Search for the cell housing the specified text and yield its (X, Y) center coordinate. 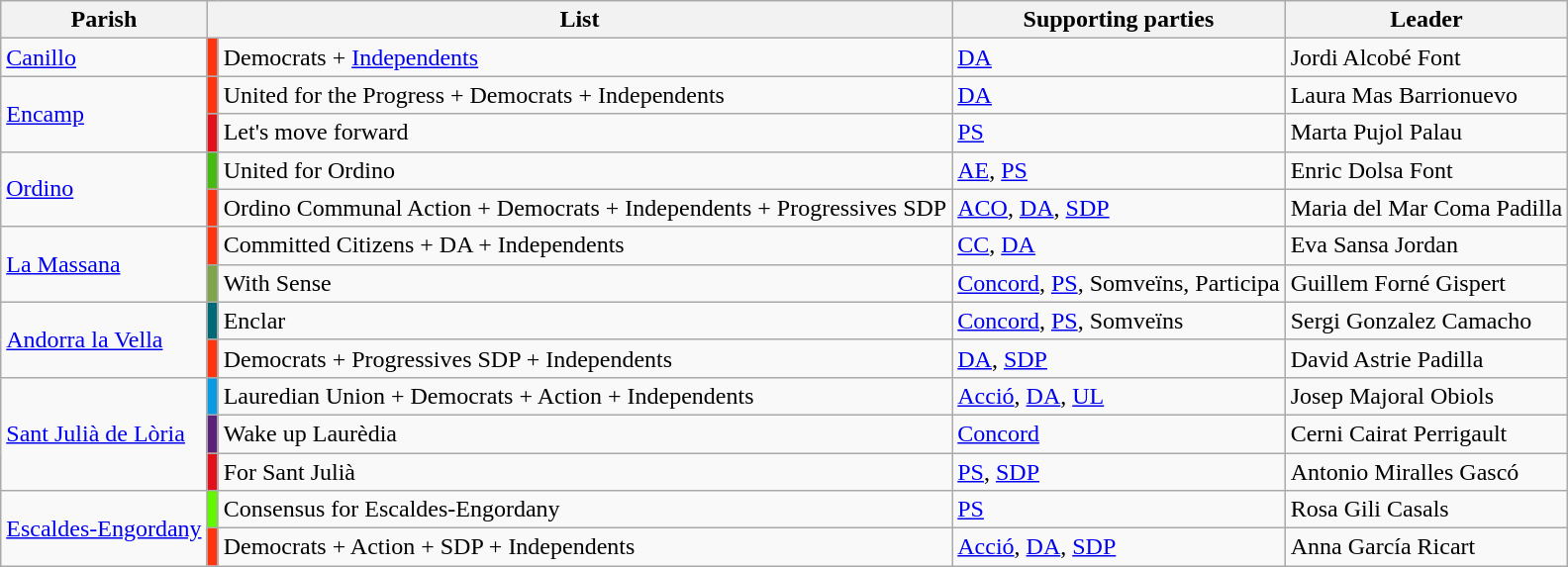
Consensus for Escaldes-Engordany (585, 510)
Anna García Ricart (1426, 547)
For Sant Julià (585, 472)
Acció, DA, SDP (1119, 547)
Ordino (104, 189)
Enclar (585, 321)
Encamp (104, 114)
Andorra la Vella (104, 339)
With Sense (585, 283)
Democrats + Progressives SDP + Independents (585, 358)
Rosa Gili Casals (1426, 510)
Marta Pujol Palau (1426, 133)
Jordi Alcobé Font (1426, 57)
Parish (104, 20)
ACO, DA, SDP (1119, 208)
Lauredian Union + Democrats + Action + Independents (585, 396)
Enric Dolsa Font (1426, 170)
Eva Sansa Jordan (1426, 245)
Maria del Mar Coma Padilla (1426, 208)
United for the Progress + Democrats + Independents (585, 95)
Let's move forward (585, 133)
David Astrie Padilla (1426, 358)
Concord, PS, Somveïns, Participa (1119, 283)
United for Ordino (585, 170)
Wake up Laurèdia (585, 433)
Supporting parties (1119, 20)
AE, PS (1119, 170)
Escaldes-Engordany (104, 528)
Committed Citizens + DA + Independents (585, 245)
Laura Mas Barrionuevo (1426, 95)
Democrats + Action + SDP + Independents (585, 547)
Guillem Forné Gispert (1426, 283)
Josep Majoral Obiols (1426, 396)
Acció, DA, UL (1119, 396)
Concord (1119, 433)
Antonio Miralles Gascó (1426, 472)
CC, DA (1119, 245)
Sant Julià de Lòria (104, 433)
Sergi Gonzalez Camacho (1426, 321)
Democrats + Independents (585, 57)
DA, SDP (1119, 358)
La Massana (104, 264)
Leader (1426, 20)
List (580, 20)
Concord, PS, Somveïns (1119, 321)
Canillo (104, 57)
PS, SDP (1119, 472)
Ordino Communal Action + Democrats + Independents + Progressives SDP (585, 208)
Cerni Cairat Perrigault (1426, 433)
